Return (X, Y) of the center of cell containing provided text 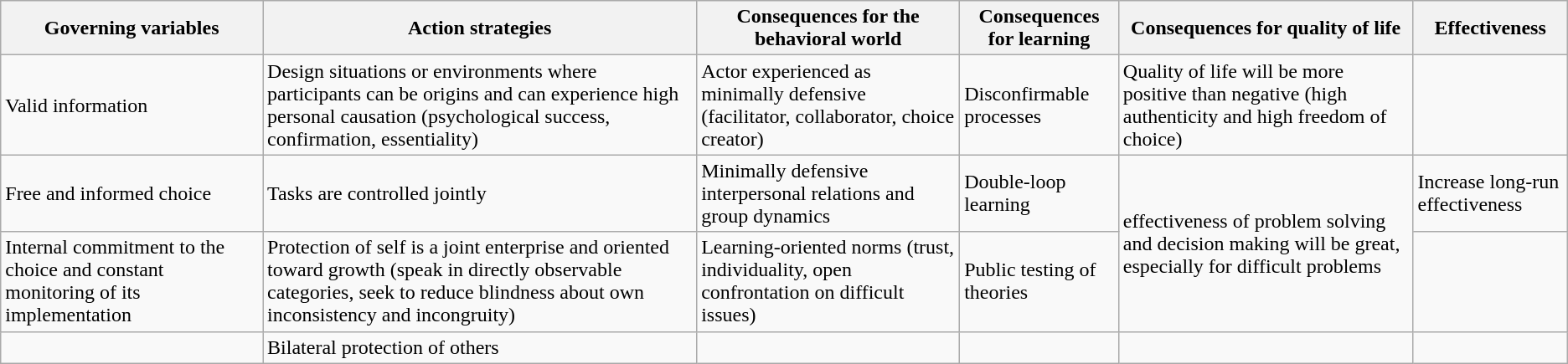
Effectiveness (1490, 28)
Minimally defensive interpersonal relations and group dynamics (828, 193)
Free and informed choice (132, 193)
Consequences for the behavioral world (828, 28)
Valid information (132, 105)
Governing variables (132, 28)
Increase long-run effectiveness (1490, 193)
Bilateral protection of others (480, 347)
Consequences for learning (1039, 28)
Quality of life will be more positive than negative (high authenticity and high freedom of choice) (1266, 105)
Double-loop learning (1039, 193)
Public testing of theories (1039, 281)
Learning-oriented norms (trust, individuality, open confrontation on difficult issues) (828, 281)
Disconfirmable processes (1039, 105)
effectiveness of problem solving and decision making will be great, especially for difficult problems (1266, 243)
Action strategies (480, 28)
Internal commitment to the choice and constant monitoring of its implementation (132, 281)
Actor experienced as minimally defensive (facilitator, collaborator, choice creator) (828, 105)
Consequences for quality of life (1266, 28)
Tasks are controlled jointly (480, 193)
